Determine the [x, y] coordinate at the center of the cell enclosing the given text.  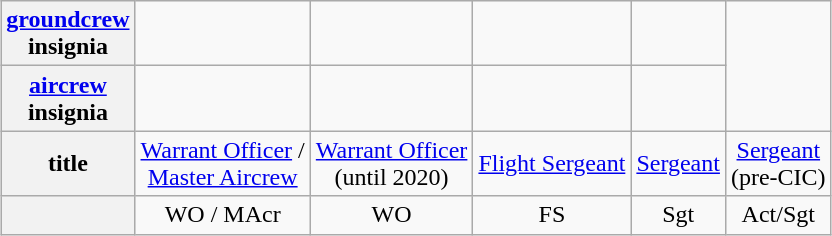
Sergeant [678, 164]
Warrant Officer /Master Aircrew [222, 164]
title [68, 164]
aircrewinsignia [68, 98]
Sergeant(pre-CIC) [778, 164]
Flight Sergeant [552, 164]
WO / MAcr [222, 215]
groundcrewinsignia [68, 34]
Sgt [678, 215]
WO [392, 215]
Act/Sgt [778, 215]
Warrant Officer(until 2020) [392, 164]
FS [552, 215]
